Output the (X, Y) coordinate of the center of the cell containing the given text.  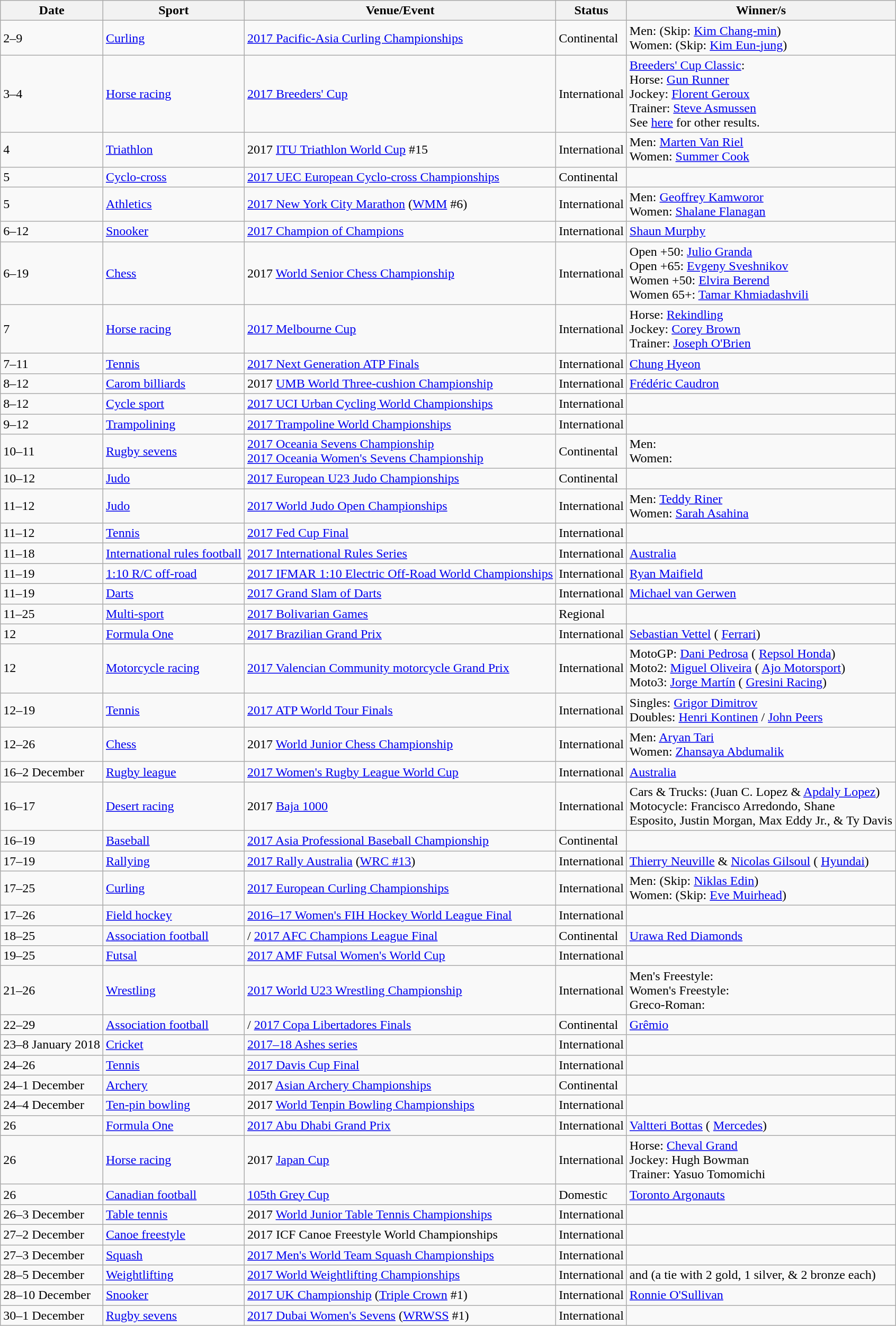
Sebastian Vettel ( Ferrari) (760, 634)
Athletics (174, 204)
2017 Asian Archery Championships (400, 1085)
24–4 December (52, 1105)
Multi-sport (174, 614)
Date (52, 11)
2017 Oceania Sevens Championship 2017 Oceania Women's Sevens Championship (400, 451)
16–19 (52, 840)
Table tennis (174, 1214)
3–4 (52, 94)
Toronto Argonauts (760, 1194)
2017 ITU Triathlon World Cup #15 (400, 149)
17–19 (52, 861)
Venue/Event (400, 11)
27–2 December (52, 1234)
Men's Freestyle: Women's Freestyle: Greco-Roman: (760, 990)
2017 International Rules Series (400, 553)
Sport (174, 11)
Field hockey (174, 916)
Valtteri Bottas ( Mercedes) (760, 1125)
Open +50: Julio GrandaOpen +65: Evgeny SveshnikovWomen +50: Elvira BerendWomen 65+: Tamar Khmiadashvili (760, 273)
Michael van Gerwen (760, 594)
and (a tie with 2 gold, 1 silver, & 2 bronze each) (760, 1275)
Ronnie O'Sullivan (760, 1295)
Baseball (174, 840)
4 (52, 149)
2017 UCI Urban Cycling World Championships (400, 404)
2017 Champion of Champions (400, 231)
24–26 (52, 1065)
27–3 December (52, 1255)
Grêmio (760, 1025)
/ 2017 AFC Champions League Final (400, 936)
2017 Next Generation ATP Finals (400, 363)
2017 Rally Australia (WRC #13) (400, 861)
2017 ATP World Tour Finals (400, 710)
2017 Abu Dhabi Grand Prix (400, 1125)
2017 World Senior Chess Championship (400, 273)
2017 Trampoline World Championships (400, 424)
Futsal (174, 956)
Cyclo-cross (174, 177)
16–2 December (52, 772)
10–12 (52, 479)
2017 Grand Slam of Darts (400, 594)
2017 Pacific-Asia Curling Championships (400, 38)
16–17 (52, 806)
7 (52, 329)
105th Grey Cup (400, 1194)
2017 Asia Professional Baseball Championship (400, 840)
Frédéric Caudron (760, 383)
Ten-pin bowling (174, 1105)
Rallying (174, 861)
18–25 (52, 936)
2017 UK Championship (Triple Crown #1) (400, 1295)
International rules football (174, 553)
28–10 December (52, 1295)
Men: (Skip: Niklas Edin)Women: (Skip: Eve Muirhead) (760, 889)
Domestic (592, 1194)
Cricket (174, 1045)
2017 Japan Cup (400, 1160)
Urawa Red Diamonds (760, 936)
2017 Bolivarian Games (400, 614)
2017 Men's World Team Squash Championships (400, 1255)
Shaun Murphy (760, 231)
Weightlifting (174, 1275)
2–9 (52, 38)
10–11 (52, 451)
2017 AMF Futsal Women's World Cup (400, 956)
21–26 (52, 990)
Men: Teddy RinerWomen: Sarah Asahina (760, 506)
1:10 R/C off-road (174, 574)
2017 Women's Rugby League World Cup (400, 772)
Thierry Neuville & Nicolas Gilsoul ( Hyundai) (760, 861)
2017 World Junior Table Tennis Championships (400, 1214)
11–18 (52, 553)
/ 2017 Copa Libertadores Finals (400, 1025)
2017 Fed Cup Final (400, 533)
2017 Davis Cup Final (400, 1065)
Archery (174, 1085)
2017 Baja 1000 (400, 806)
17–26 (52, 916)
23–8 January 2018 (52, 1045)
2017 Breeders' Cup (400, 94)
17–25 (52, 889)
2017 UMB World Three-cushion Championship (400, 383)
2017–18 Ashes series (400, 1045)
11–25 (52, 614)
2017 Valencian Community motorcycle Grand Prix (400, 668)
2017 Melbourne Cup (400, 329)
Squash (174, 1255)
2017 IFMAR 1:10 Electric Off-Road World Championships (400, 574)
Chung Hyeon (760, 363)
Carom billiards (174, 383)
2017 UEC European Cyclo-cross Championships (400, 177)
2017 Brazilian Grand Prix (400, 634)
Canoe freestyle (174, 1234)
6–12 (52, 231)
Men: Marten Van RielWomen: Summer Cook (760, 149)
Canadian football (174, 1194)
Horse: RekindlingJockey: Corey BrownTrainer: Joseph O'Brien (760, 329)
7–11 (52, 363)
Triathlon (174, 149)
2017 Dubai Women's Sevens (WRWSS #1) (400, 1315)
Horse: Cheval GrandJockey: Hugh BowmanTrainer: Yasuo Tomomichi (760, 1160)
6–19 (52, 273)
Motorcycle racing (174, 668)
Regional (592, 614)
2017 World U23 Wrestling Championship (400, 990)
2017 New York City Marathon (WMM #6) (400, 204)
2017 World Tenpin Bowling Championships (400, 1105)
Singles: Grigor DimitrovDoubles: Henri Kontinen / John Peers (760, 710)
Cycle sport (174, 404)
Men: Aryan TariWomen: Zhansaya Abdumalik (760, 745)
30–1 December (52, 1315)
Breeders' Cup Classic:Horse: Gun RunnerJockey: Florent GerouxTrainer: Steve AsmussenSee here for other results. (760, 94)
MotoGP: Dani Pedrosa ( Repsol Honda)Moto2: Miguel Oliveira ( Ajo Motorsport)Moto3: Jorge Martín ( Gresini Racing) (760, 668)
2017 World Weightlifting Championships (400, 1275)
9–12 (52, 424)
19–25 (52, 956)
28–5 December (52, 1275)
2016–17 Women's FIH Hockey World League Final (400, 916)
26–3 December (52, 1214)
2017 European Curling Championships (400, 889)
2017 European U23 Judo Championships (400, 479)
Winner/s (760, 11)
2017 World Junior Chess Championship (400, 745)
Trampolining (174, 424)
Men: Women: (760, 451)
12–26 (52, 745)
Rugby league (174, 772)
Darts (174, 594)
Status (592, 11)
Desert racing (174, 806)
Ryan Maifield (760, 574)
22–29 (52, 1025)
Wrestling (174, 990)
Men: Geoffrey KamwororWomen: Shalane Flanagan (760, 204)
Men: (Skip: Kim Chang-min)Women: (Skip: Kim Eun-jung) (760, 38)
2017 World Judo Open Championships (400, 506)
24–1 December (52, 1085)
2017 ICF Canoe Freestyle World Championships (400, 1234)
Cars & Trucks: (Juan C. Lopez & Apdaly Lopez)Motocycle: Francisco Arredondo, ShaneEsposito, Justin Morgan, Max Eddy Jr., & Ty Davis (760, 806)
12–19 (52, 710)
